Search for the cell housing the specified text and yield its (x, y) center coordinate. 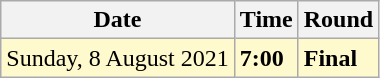
Round (338, 20)
Final (338, 58)
Time (266, 20)
Date (118, 20)
Sunday, 8 August 2021 (118, 58)
7:00 (266, 58)
